Provide the (X, Y) coordinate of the cell's center where the given text is located.  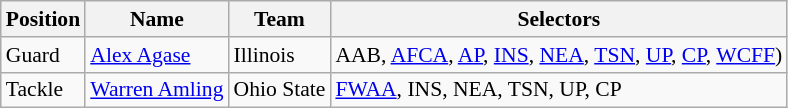
AAB, AFCA, AP, INS, NEA, TSN, UP, CP, WCFF) (558, 55)
Tackle (43, 90)
Team (280, 19)
Warren Amling (156, 90)
Name (156, 19)
Illinois (280, 55)
Ohio State (280, 90)
FWAA, INS, NEA, TSN, UP, CP (558, 90)
Position (43, 19)
Alex Agase (156, 55)
Guard (43, 55)
Selectors (558, 19)
